For the text-containing cell, return its midpoint in [X, Y] coordinate format. 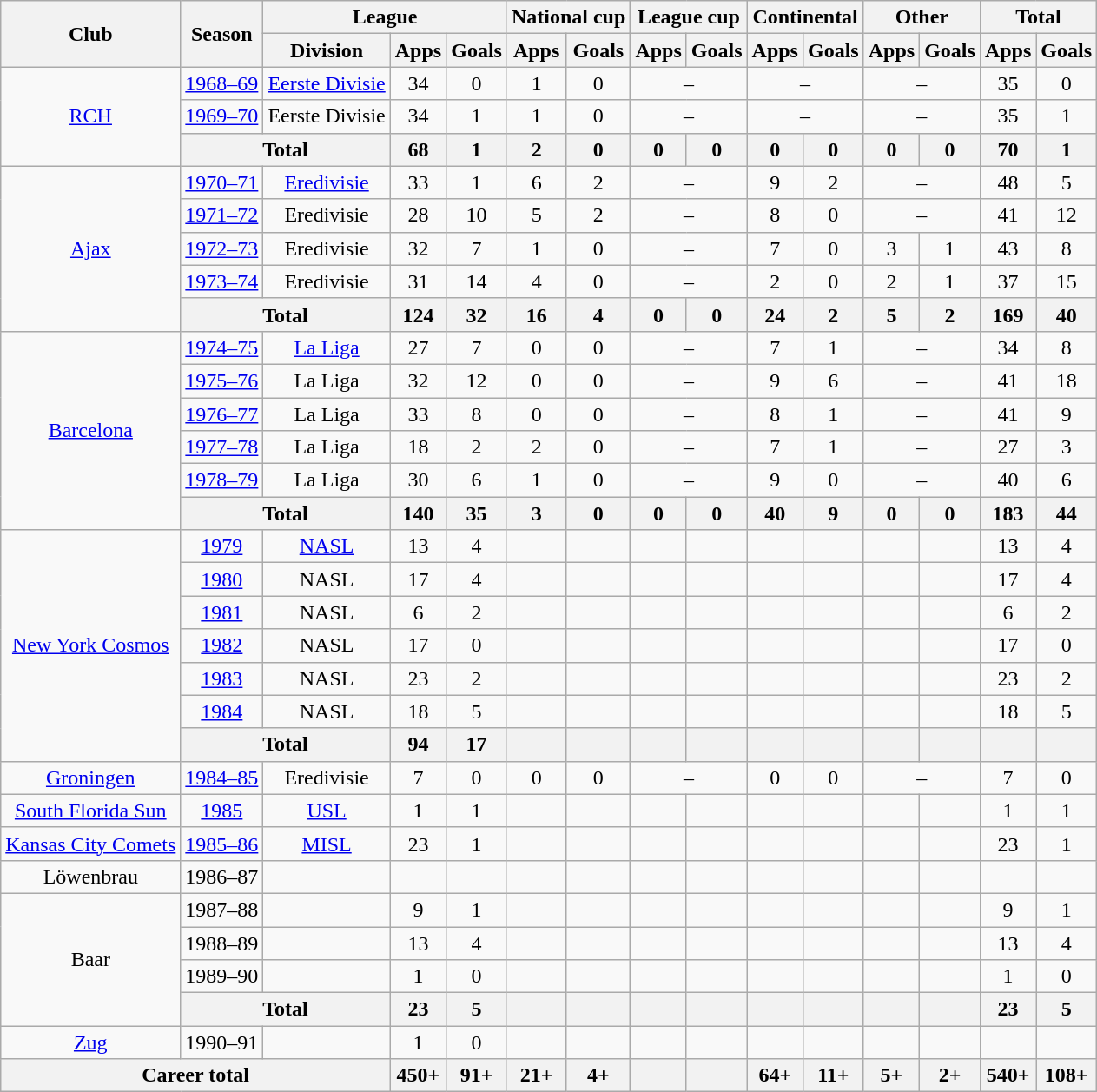
5+ [891, 1075]
1981 [222, 612]
Continental [805, 17]
National cup [568, 17]
1972–73 [222, 248]
1980 [222, 579]
Other [922, 17]
1975–76 [222, 381]
48 [1008, 182]
USL [327, 811]
Löwenbrau [90, 877]
450+ [418, 1075]
Season [222, 34]
1983 [222, 678]
League [386, 17]
70 [1008, 149]
1984 [222, 711]
1990–91 [222, 1042]
1970–71 [222, 182]
1973–74 [222, 281]
1984–85 [222, 778]
2+ [950, 1075]
540+ [1008, 1075]
New York Cosmos [90, 645]
1986–87 [222, 877]
24 [775, 314]
Career total [195, 1075]
140 [418, 513]
124 [418, 314]
1976–77 [222, 414]
1985–86 [222, 844]
1978–79 [222, 480]
91+ [477, 1075]
94 [418, 745]
28 [418, 215]
Groningen [90, 778]
MISL [327, 844]
1969–70 [222, 116]
44 [1067, 513]
169 [1008, 314]
1968–69 [222, 83]
11+ [833, 1075]
RCH [90, 116]
1987–88 [222, 910]
Kansas City Comets [90, 844]
183 [1008, 513]
Ajax [90, 248]
37 [1008, 281]
Club [90, 34]
43 [1008, 248]
1982 [222, 645]
30 [418, 480]
1979 [222, 546]
15 [1067, 281]
1989–90 [222, 976]
South Florida Sun [90, 811]
64+ [775, 1075]
68 [418, 149]
1988–89 [222, 943]
21+ [536, 1075]
Division [327, 50]
108+ [1067, 1075]
4+ [598, 1075]
10 [477, 215]
Baar [90, 959]
31 [418, 281]
League cup [689, 17]
1974–75 [222, 347]
14 [477, 281]
1985 [222, 811]
1977–78 [222, 447]
16 [536, 314]
Barcelona [90, 430]
1971–72 [222, 215]
Zug [90, 1042]
